Locate the cell with the specified text and output its (x, y) center coordinate. 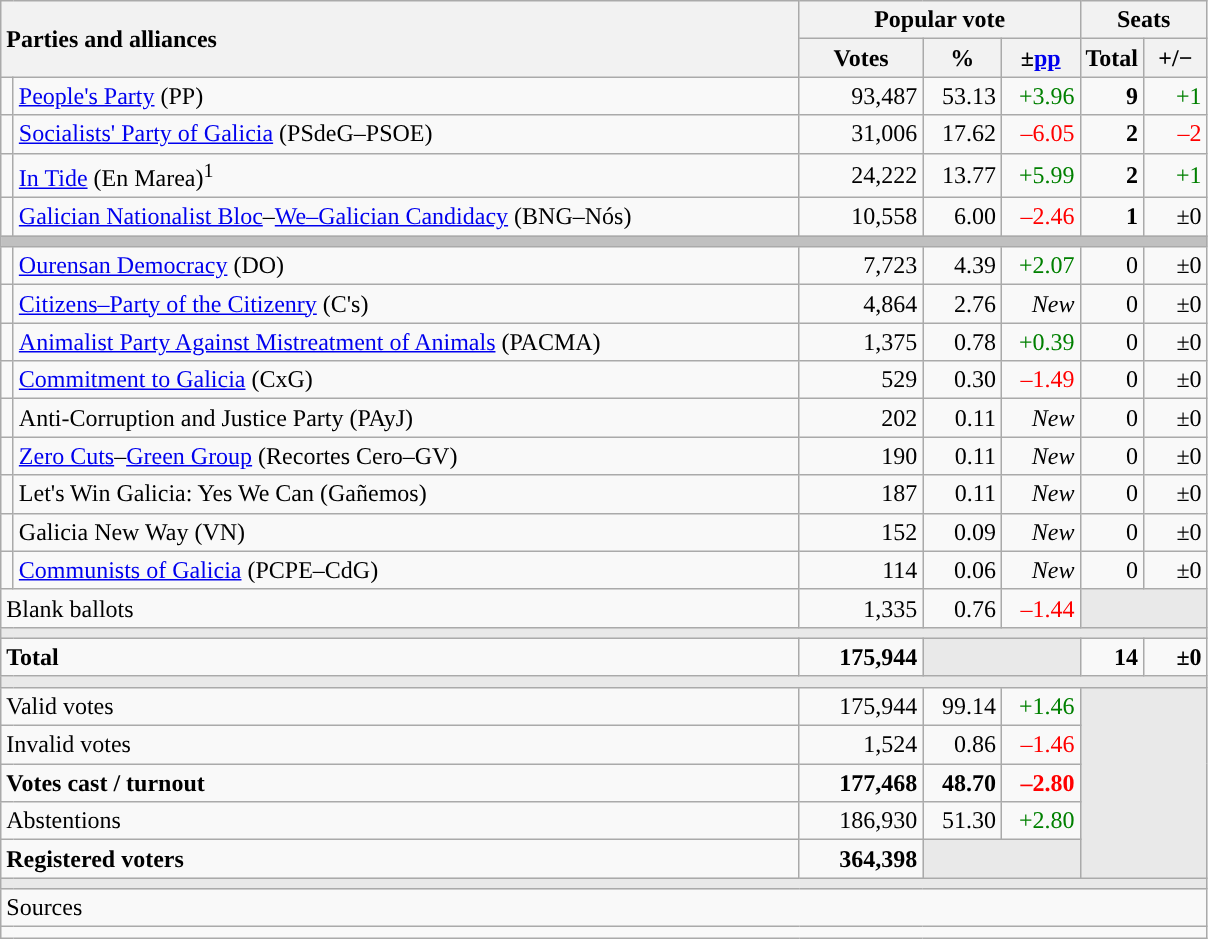
Blank ballots (400, 608)
Animalist Party Against Mistreatment of Animals (PACMA) (406, 342)
6.00 (962, 217)
152 (861, 532)
–6.05 (1040, 134)
364,398 (861, 859)
Parties and alliances (400, 39)
4,864 (861, 304)
% (962, 58)
0.06 (962, 570)
+1.46 (1040, 706)
0.86 (962, 745)
–2.80 (1040, 783)
186,930 (861, 821)
1,335 (861, 608)
Citizens–Party of the Citizenry (C's) (406, 304)
53.13 (962, 96)
±pp (1040, 58)
Votes (861, 58)
Commitment to Galicia (CxG) (406, 380)
1,375 (861, 342)
Galicia New Way (VN) (406, 532)
187 (861, 494)
2.76 (962, 304)
Anti-Corruption and Justice Party (PAyJ) (406, 418)
4.39 (962, 266)
31,006 (861, 134)
Ourensan Democracy (DO) (406, 266)
Valid votes (400, 706)
+3.96 (1040, 96)
99.14 (962, 706)
177,468 (861, 783)
Zero Cuts–Green Group (Recortes Cero–GV) (406, 456)
Seats (1144, 20)
14 (1112, 657)
7,723 (861, 266)
114 (861, 570)
0.78 (962, 342)
Sources (604, 908)
0.76 (962, 608)
0.09 (962, 532)
–1.46 (1040, 745)
0.30 (962, 380)
Let's Win Galicia: Yes We Can (Gañemos) (406, 494)
–2 (1176, 134)
24,222 (861, 176)
In Tide (En Marea)1 (406, 176)
190 (861, 456)
+0.39 (1040, 342)
Invalid votes (400, 745)
+5.99 (1040, 176)
–2.46 (1040, 217)
Abstentions (400, 821)
17.62 (962, 134)
10,558 (861, 217)
Votes cast / turnout (400, 783)
–1.44 (1040, 608)
People's Party (PP) (406, 96)
93,487 (861, 96)
9 (1112, 96)
1 (1112, 217)
+/− (1176, 58)
Registered voters (400, 859)
1,524 (861, 745)
202 (861, 418)
51.30 (962, 821)
529 (861, 380)
13.77 (962, 176)
+2.07 (1040, 266)
Popular vote (940, 20)
Galician Nationalist Bloc–We–Galician Candidacy (BNG–Nós) (406, 217)
+2.80 (1040, 821)
48.70 (962, 783)
Communists of Galicia (PCPE–CdG) (406, 570)
Socialists' Party of Galicia (PSdeG–PSOE) (406, 134)
–1.49 (1040, 380)
